Pinpoint the cell where the given text exists, returning its (X, Y) midpoint coordinate. 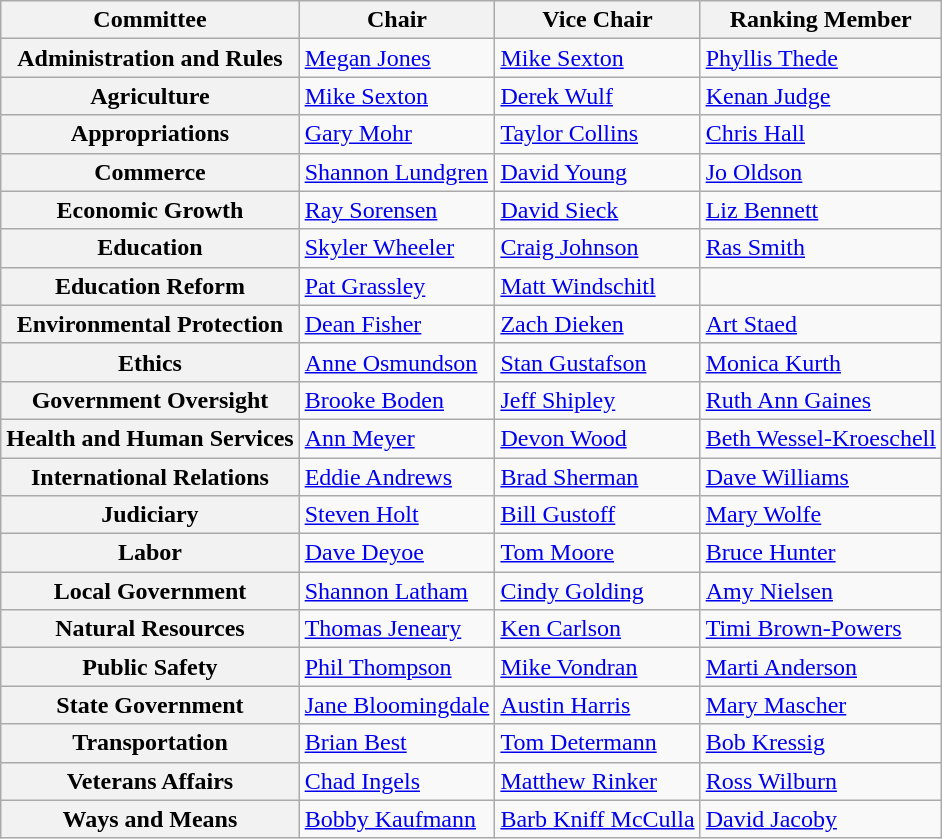
Ross Wilburn (820, 781)
Chair (397, 20)
Jo Oldson (820, 172)
Ras Smith (820, 248)
Health and Human Services (150, 438)
Skyler Wheeler (397, 248)
Dave Williams (820, 477)
Ranking Member (820, 20)
Liz Bennett (820, 210)
Committee (150, 20)
Steven Holt (397, 515)
Monica Kurth (820, 362)
Education Reform (150, 286)
Judiciary (150, 515)
Appropriations (150, 134)
Art Staed (820, 324)
Environmental Protection (150, 324)
Chris Hall (820, 134)
Matt Windschitl (598, 286)
Mary Wolfe (820, 515)
Ken Carlson (598, 629)
Jane Bloomingdale (397, 705)
Tom Moore (598, 553)
Ways and Means (150, 819)
Mary Mascher (820, 705)
Thomas Jeneary (397, 629)
Administration and Rules (150, 58)
David Young (598, 172)
Craig Johnson (598, 248)
David Sieck (598, 210)
Veterans Affairs (150, 781)
Phil Thompson (397, 667)
Brooke Boden (397, 400)
Jeff Shipley (598, 400)
Shannon Lundgren (397, 172)
Public Safety (150, 667)
Amy Nielsen (820, 591)
Timi Brown-Powers (820, 629)
Derek Wulf (598, 96)
Stan Gustafson (598, 362)
Education (150, 248)
Anne Osmundson (397, 362)
Local Government (150, 591)
Shannon Latham (397, 591)
Zach Dieken (598, 324)
Cindy Golding (598, 591)
Kenan Judge (820, 96)
Barb Kniff McCulla (598, 819)
Matthew Rinker (598, 781)
Bobby Kaufmann (397, 819)
Phyllis Thede (820, 58)
Marti Anderson (820, 667)
Mike Vondran (598, 667)
Bill Gustoff (598, 515)
Agriculture (150, 96)
Labor (150, 553)
Gary Mohr (397, 134)
State Government (150, 705)
Taylor Collins (598, 134)
Brian Best (397, 743)
Austin Harris (598, 705)
Bruce Hunter (820, 553)
Brad Sherman (598, 477)
Devon Wood (598, 438)
Beth Wessel-Kroeschell (820, 438)
Tom Determann (598, 743)
Transportation (150, 743)
Ruth Ann Gaines (820, 400)
Ethics (150, 362)
Vice Chair (598, 20)
Pat Grassley (397, 286)
Economic Growth (150, 210)
Ray Sorensen (397, 210)
Bob Kressig (820, 743)
Government Oversight (150, 400)
Commerce (150, 172)
Chad Ingels (397, 781)
Eddie Andrews (397, 477)
Natural Resources (150, 629)
Dean Fisher (397, 324)
International Relations (150, 477)
Dave Deyoe (397, 553)
Ann Meyer (397, 438)
David Jacoby (820, 819)
Megan Jones (397, 58)
